Locate the cell with the specified text and output its [x, y] center coordinate. 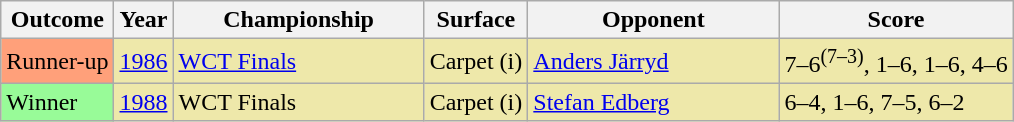
Score [896, 20]
Year [144, 20]
Outcome [58, 20]
Opponent [654, 20]
Championship [298, 20]
1988 [144, 102]
Winner [58, 102]
Stefan Edberg [654, 102]
7–6(7–3), 1–6, 1–6, 4–6 [896, 62]
Surface [476, 20]
1986 [144, 62]
6–4, 1–6, 7–5, 6–2 [896, 102]
Runner-up [58, 62]
Anders Järryd [654, 62]
